Identify which cell holds the provided text, then report its [x, y] central coordinate. 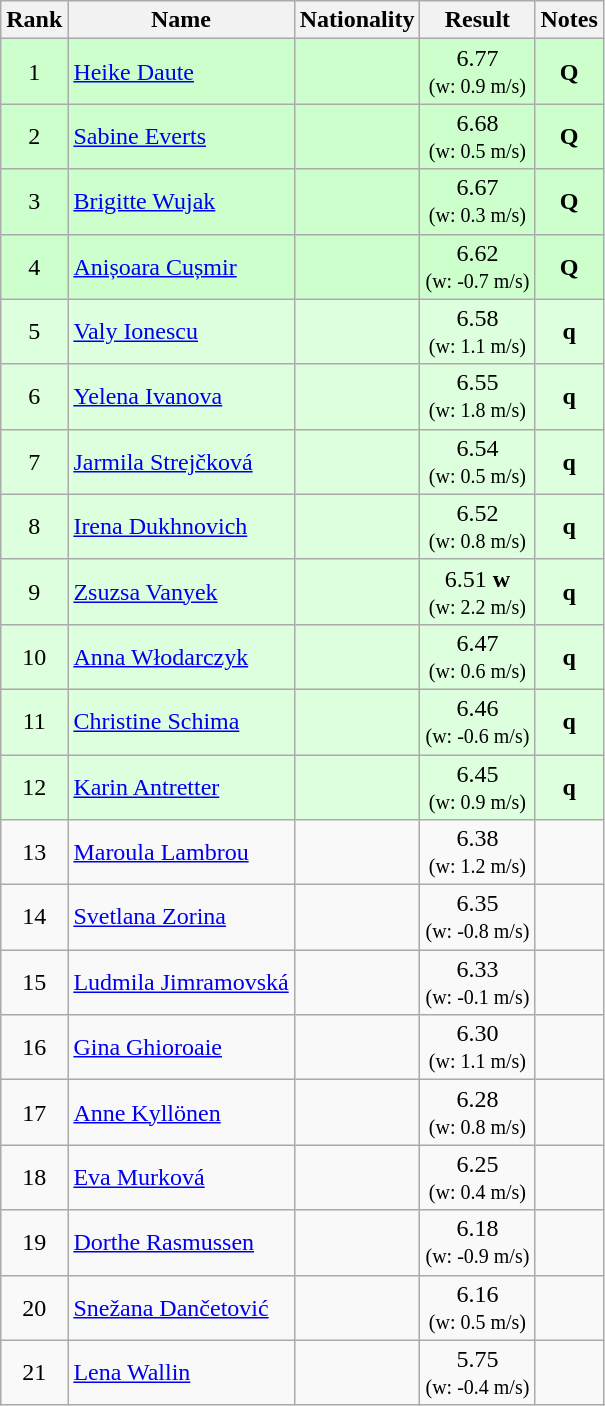
Notes [569, 20]
20 [34, 1308]
6.54(w: 0.5 m/s) [478, 462]
4 [34, 266]
9 [34, 592]
Snežana Dančetović [181, 1308]
6.68(w: 0.5 m/s) [478, 136]
Maroula Lambrou [181, 852]
Anna Włodarczyk [181, 656]
Christine Schima [181, 722]
13 [34, 852]
6.77(w: 0.9 m/s) [478, 72]
Ludmila Jimramovská [181, 982]
6.18(w: -0.9 m/s) [478, 1242]
6.55(w: 1.8 m/s) [478, 396]
21 [34, 1372]
14 [34, 918]
Result [478, 20]
6.51 w(w: 2.2 m/s) [478, 592]
Heike Daute [181, 72]
6.67(w: 0.3 m/s) [478, 202]
Valy Ionescu [181, 332]
Dorthe Rasmussen [181, 1242]
6.52(w: 0.8 m/s) [478, 526]
Brigitte Wujak [181, 202]
Svetlana Zorina [181, 918]
6.30(w: 1.1 m/s) [478, 1048]
12 [34, 786]
6 [34, 396]
6.16(w: 0.5 m/s) [478, 1308]
Anișoara Cușmir [181, 266]
15 [34, 982]
6.47(w: 0.6 m/s) [478, 656]
Karin Antretter [181, 786]
6.25(w: 0.4 m/s) [478, 1178]
6.46(w: -0.6 m/s) [478, 722]
Rank [34, 20]
16 [34, 1048]
Zsuzsa Vanyek [181, 592]
Yelena Ivanova [181, 396]
8 [34, 526]
6.38(w: 1.2 m/s) [478, 852]
18 [34, 1178]
19 [34, 1242]
Name [181, 20]
11 [34, 722]
3 [34, 202]
2 [34, 136]
5.75(w: -0.4 m/s) [478, 1372]
7 [34, 462]
Eva Murková [181, 1178]
Jarmila Strejčková [181, 462]
Lena Wallin [181, 1372]
Sabine Everts [181, 136]
6.33(w: -0.1 m/s) [478, 982]
6.62(w: -0.7 m/s) [478, 266]
5 [34, 332]
6.58(w: 1.1 m/s) [478, 332]
Irena Dukhnovich [181, 526]
Nationality [357, 20]
6.45(w: 0.9 m/s) [478, 786]
10 [34, 656]
6.28(w: 0.8 m/s) [478, 1112]
6.35(w: -0.8 m/s) [478, 918]
Gina Ghioroaie [181, 1048]
1 [34, 72]
17 [34, 1112]
Anne Kyllönen [181, 1112]
